Scan for the cell matching the given text and deliver its [x, y] coordinate at center. 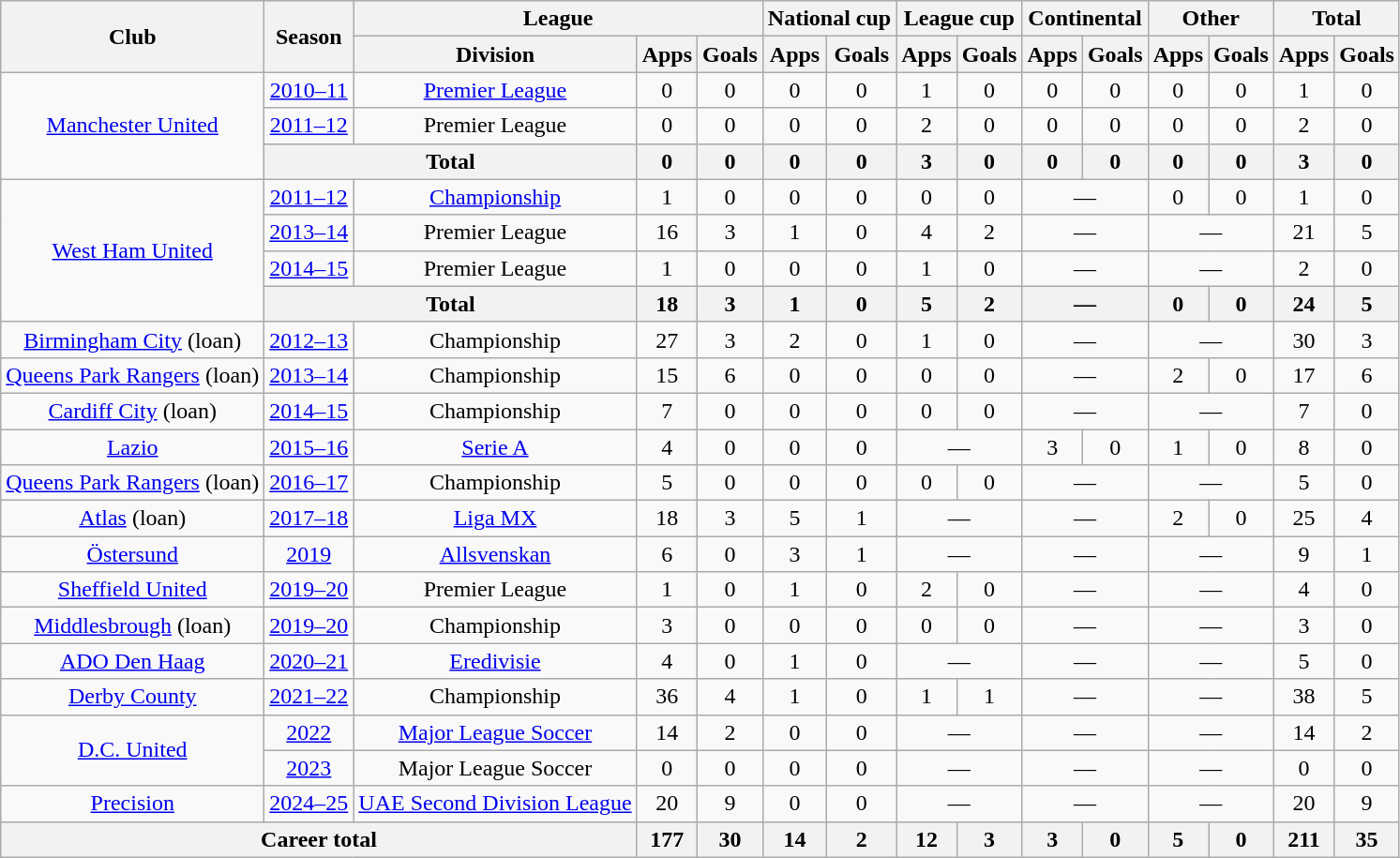
Östersund [133, 554]
8 [1303, 447]
25 [1303, 519]
Club [133, 37]
Eredivisie [495, 661]
2015–16 [309, 447]
21 [1303, 233]
Career total [319, 839]
38 [1303, 697]
Precision [133, 804]
Middlesbrough (loan) [133, 625]
211 [1303, 839]
UAE Second Division League [495, 804]
2010–11 [309, 90]
Season [309, 37]
D.C. United [133, 750]
35 [1367, 839]
National cup [829, 19]
Serie A [495, 447]
Continental [1085, 19]
2023 [309, 768]
ADO Den Haag [133, 661]
Other [1211, 19]
2021–22 [309, 697]
League cup [959, 19]
Liga MX [495, 519]
24 [1303, 304]
Lazio [133, 447]
2016–17 [309, 483]
Derby County [133, 697]
Atlas (loan) [133, 519]
Birmingham City (loan) [133, 339]
16 [667, 233]
36 [667, 697]
27 [667, 339]
Sheffield United [133, 590]
15 [667, 375]
2022 [309, 732]
2020–21 [309, 661]
Cardiff City (loan) [133, 411]
2017–18 [309, 519]
Manchester United [133, 126]
League [559, 19]
2019 [309, 554]
2012–13 [309, 339]
17 [1303, 375]
177 [667, 839]
2024–25 [309, 804]
12 [926, 839]
West Ham United [133, 250]
Allsvenskan [495, 554]
Division [495, 54]
